Search for the cell housing the specified text and yield its (X, Y) center coordinate. 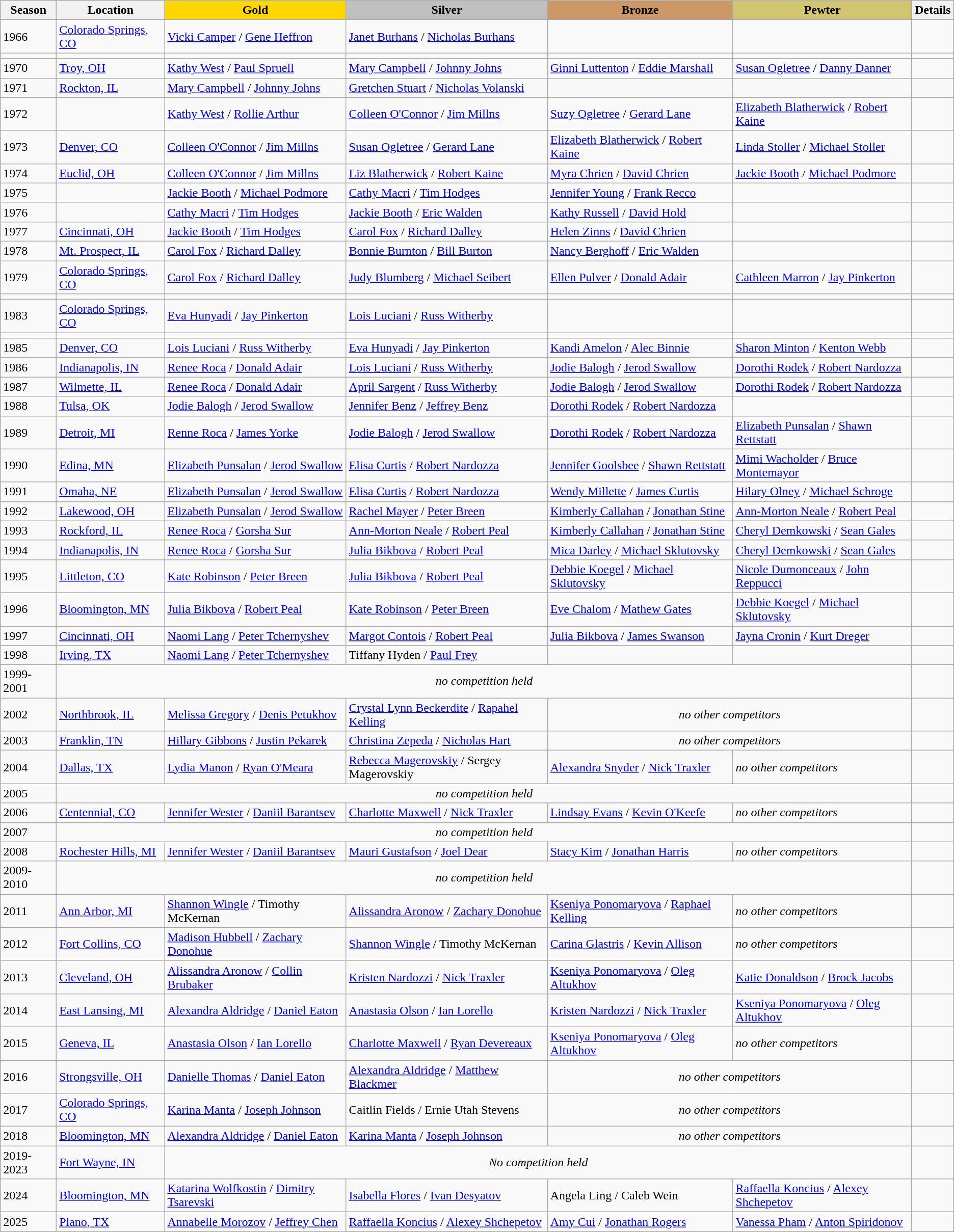
Silver (446, 10)
Euclid, OH (111, 173)
1970 (29, 68)
Mica Darley / Michael Sklutovsky (640, 550)
1994 (29, 550)
Danielle Thomas / Daniel Eaton (255, 1076)
Alexandra Aldridge / Matthew Blackmer (446, 1076)
2002 (29, 714)
2025 (29, 1222)
Mimi Wacholder / Bruce Montemayor (823, 466)
Lakewood, OH (111, 511)
1991 (29, 492)
Jennifer Benz / Jeffrey Benz (446, 406)
2019- 2023 (29, 1163)
Cathleen Marron / Jay Pinkerton (823, 277)
Annabelle Morozov / Jeffrey Chen (255, 1222)
Kathy West / Rollie Arthur (255, 114)
1999-2001 (29, 682)
1974 (29, 173)
Rachel Mayer / Peter Breen (446, 511)
2003 (29, 741)
Alexandra Snyder / Nick Traxler (640, 767)
Tulsa, OK (111, 406)
1993 (29, 530)
Rockton, IL (111, 88)
Angela Ling / Caleb Wein (640, 1195)
Amy Cui / Jonathan Rogers (640, 1222)
Eve Chalom / Mathew Gates (640, 609)
1985 (29, 348)
Isabella Flores / Ivan Desyatov (446, 1195)
Kathy West / Paul Spruell (255, 68)
Ginni Luttenton / Eddie Marshall (640, 68)
2014 (29, 1010)
1973 (29, 147)
2012 (29, 944)
1992 (29, 511)
Linda Stoller / Michael Stoller (823, 147)
1979 (29, 277)
2008 (29, 851)
1972 (29, 114)
Ann Arbor, MI (111, 911)
Rochester Hills, MI (111, 851)
2004 (29, 767)
Suzy Ogletree / Gerard Lane (640, 114)
Margot Contois / Robert Peal (446, 635)
Gretchen Stuart / Nicholas Volanski (446, 88)
1988 (29, 406)
Vicki Camper / Gene Heffron (255, 37)
2015 (29, 1043)
April Sargent / Russ Witherby (446, 387)
1975 (29, 193)
Location (111, 10)
1990 (29, 466)
Melissa Gregory / Denis Petukhov (255, 714)
Season (29, 10)
2024 (29, 1195)
Bonnie Burnton / Bill Burton (446, 251)
Sharon Minton / Kenton Webb (823, 348)
Hillary Gibbons / Justin Pekarek (255, 741)
Liz Blatherwick / Robert Kaine (446, 173)
Caitlin Fields / Ernie Utah Stevens (446, 1110)
Carina Glastris / Kevin Allison (640, 944)
1995 (29, 576)
Charlotte Maxwell / Nick Traxler (446, 813)
Jackie Booth / Tim Hodges (255, 231)
1976 (29, 212)
Kandi Amelon / Alec Binnie (640, 348)
Katarina Wolfkostin / Dimitry Tsarevski (255, 1195)
1997 (29, 635)
Wilmette, IL (111, 387)
2009-2010 (29, 877)
Pewter (823, 10)
Charlotte Maxwell / Ryan Devereaux (446, 1043)
1987 (29, 387)
Nancy Berghoff / Eric Walden (640, 251)
Rockford, IL (111, 530)
Renne Roca / James Yorke (255, 432)
Rebecca Magerovskiy / Sergey Magerovskiy (446, 767)
2017 (29, 1110)
Nicole Dumonceaux / John Reppucci (823, 576)
1978 (29, 251)
1977 (29, 231)
2011 (29, 911)
Christina Zepeda / Nicholas Hart (446, 741)
Strongsville, OH (111, 1076)
Dallas, TX (111, 767)
Detroit, MI (111, 432)
Details (933, 10)
1971 (29, 88)
Franklin, TN (111, 741)
Tiffany Hyden / Paul Frey (446, 655)
Northbrook, IL (111, 714)
Janet Burhans / Nicholas Burhans (446, 37)
Cleveland, OH (111, 977)
2005 (29, 793)
Fort Collins, CO (111, 944)
Littleton, CO (111, 576)
Elizabeth Punsalan / Shawn Rettstatt (823, 432)
Vanessa Pham / Anton Spiridonov (823, 1222)
Geneva, IL (111, 1043)
Hilary Olney / Michael Schroge (823, 492)
Gold (255, 10)
Susan Ogletree / Gerard Lane (446, 147)
Bronze (640, 10)
1986 (29, 367)
Irving, TX (111, 655)
Alissandra Aronow / Zachary Donohue (446, 911)
Jennifer Young / Frank Recco (640, 193)
Mauri Gustafson / Joel Dear (446, 851)
Fort Wayne, IN (111, 1163)
2018 (29, 1136)
Helen Zinns / David Chrien (640, 231)
Centennial, CO (111, 813)
Katie Donaldson / Brock Jacobs (823, 977)
Wendy Millette / James Curtis (640, 492)
Mt. Prospect, IL (111, 251)
Edina, MN (111, 466)
1989 (29, 432)
Troy, OH (111, 68)
2006 (29, 813)
Madison Hubbell / Zachary Donohue (255, 944)
No competition held (538, 1163)
Kseniya Ponomaryova / Raphael Kelling (640, 911)
2013 (29, 977)
Kathy Russell / David Hold (640, 212)
1983 (29, 316)
1998 (29, 655)
Jayna Cronin / Kurt Dreger (823, 635)
Susan Ogletree / Danny Danner (823, 68)
Judy Blumberg / Michael Seibert (446, 277)
Ellen Pulver / Donald Adair (640, 277)
Stacy Kim / Jonathan Harris (640, 851)
Lindsay Evans / Kevin O'Keefe (640, 813)
2016 (29, 1076)
2007 (29, 832)
1996 (29, 609)
Alissandra Aronow / Collin Brubaker (255, 977)
Jennifer Goolsbee / Shawn Rettstatt (640, 466)
Plano, TX (111, 1222)
Crystal Lynn Beckerdite / Rapahel Kelling (446, 714)
Lydia Manon / Ryan O'Meara (255, 767)
East Lansing, MI (111, 1010)
Jackie Booth / Eric Walden (446, 212)
1966 (29, 37)
Julia Bikbova / James Swanson (640, 635)
Omaha, NE (111, 492)
Myra Chrien / David Chrien (640, 173)
